Extract the (X, Y) coordinate from the center of the cell holding the provided text.  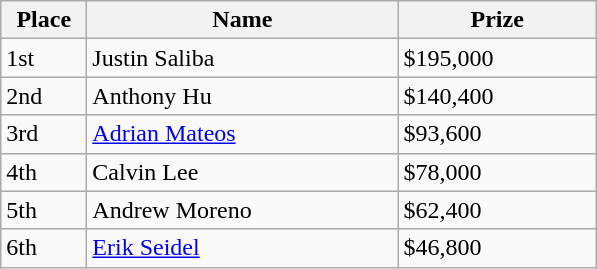
$93,600 (498, 134)
$195,000 (498, 58)
$62,400 (498, 210)
Place (44, 20)
Justin Saliba (242, 58)
2nd (44, 96)
Erik Seidel (242, 248)
Andrew Moreno (242, 210)
3rd (44, 134)
6th (44, 248)
$140,400 (498, 96)
$78,000 (498, 172)
Name (242, 20)
$46,800 (498, 248)
Anthony Hu (242, 96)
1st (44, 58)
5th (44, 210)
Adrian Mateos (242, 134)
4th (44, 172)
Calvin Lee (242, 172)
Prize (498, 20)
